Provide the (X, Y) coordinate of the cell's center where the given text is located.  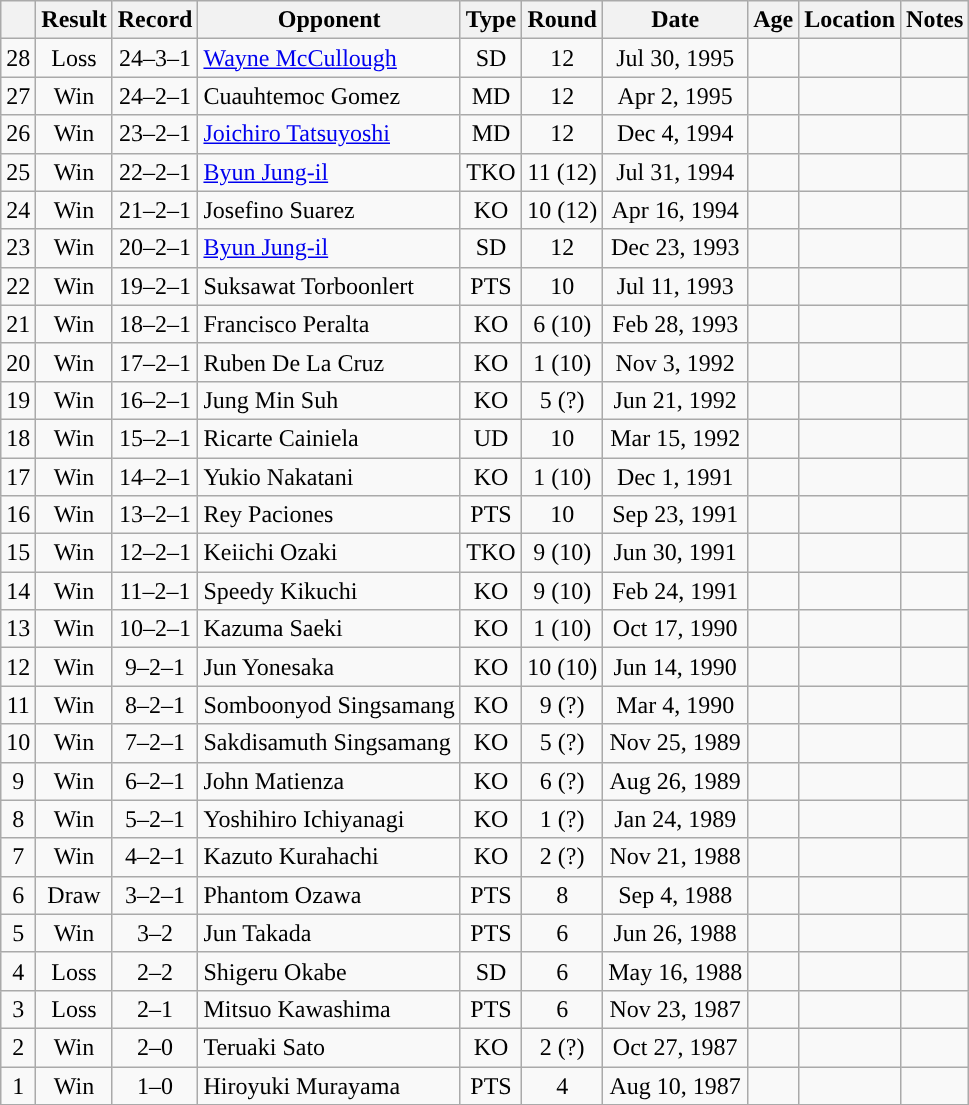
Feb 28, 1993 (676, 324)
14 (18, 591)
Hiroyuki Murayama (329, 1085)
Ruben De La Cruz (329, 362)
Opponent (329, 20)
6 (10) (562, 324)
9 (?) (562, 705)
Type (490, 20)
Aug 26, 1989 (676, 781)
Sep 23, 1991 (676, 515)
6 (?) (562, 781)
23 (18, 248)
Kazuma Saeki (329, 629)
3–2–1 (155, 895)
Nov 23, 1987 (676, 1009)
24 (18, 210)
Jun 21, 1992 (676, 400)
Feb 24, 1991 (676, 591)
11 (12) (562, 172)
Dec 23, 1993 (676, 248)
Jung Min Suh (329, 400)
17–2–1 (155, 362)
Mar 15, 1992 (676, 438)
Jun 30, 1991 (676, 553)
John Matienza (329, 781)
Oct 17, 1990 (676, 629)
9 (18, 781)
28 (18, 58)
21 (18, 324)
Jul 11, 1993 (676, 286)
11 (18, 705)
Record (155, 20)
19 (18, 400)
3–2 (155, 933)
Josefino Suarez (329, 210)
Dec 4, 1994 (676, 134)
UD (490, 438)
Suksawat Torboonlert (329, 286)
Jun Yonesaka (329, 667)
25 (18, 172)
26 (18, 134)
16–2–1 (155, 400)
Result (74, 20)
Francisco Peralta (329, 324)
20 (18, 362)
20–2–1 (155, 248)
Kazuto Kurahachi (329, 857)
Dec 1, 1991 (676, 477)
Notes (935, 20)
7–2–1 (155, 743)
Jul 31, 1994 (676, 172)
24–2–1 (155, 96)
May 16, 1988 (676, 971)
Sep 4, 1988 (676, 895)
24–3–1 (155, 58)
2–1 (155, 1009)
Round (562, 20)
22–2–1 (155, 172)
3 (18, 1009)
Keiichi Ozaki (329, 553)
Date (676, 20)
6–2–1 (155, 781)
13–2–1 (155, 515)
Yukio Nakatani (329, 477)
Apr 16, 1994 (676, 210)
16 (18, 515)
Jan 24, 1989 (676, 819)
Rey Paciones (329, 515)
2–0 (155, 1047)
Draw (74, 895)
15 (18, 553)
10 (10) (562, 667)
Jun 14, 1990 (676, 667)
Joichiro Tatsuyoshi (329, 134)
17 (18, 477)
23–2–1 (155, 134)
10 (12) (562, 210)
1 (?) (562, 819)
Somboonyod Singsamang (329, 705)
19–2–1 (155, 286)
5–2–1 (155, 819)
Speedy Kikuchi (329, 591)
7 (18, 857)
Cuauhtemoc Gomez (329, 96)
13 (18, 629)
Age (774, 20)
11–2–1 (155, 591)
18 (18, 438)
Phantom Ozawa (329, 895)
Jun 26, 1988 (676, 933)
Wayne McCullough (329, 58)
Nov 3, 1992 (676, 362)
27 (18, 96)
Teruaki Sato (329, 1047)
Oct 27, 1987 (676, 1047)
Jul 30, 1995 (676, 58)
2 (18, 1047)
2–2 (155, 971)
14–2–1 (155, 477)
1–0 (155, 1085)
Apr 2, 1995 (676, 96)
9–2–1 (155, 667)
Yoshihiro Ichiyanagi (329, 819)
Shigeru Okabe (329, 971)
4–2–1 (155, 857)
Ricarte Cainiela (329, 438)
18–2–1 (155, 324)
Jun Takada (329, 933)
1 (18, 1085)
5 (18, 933)
12–2–1 (155, 553)
Location (850, 20)
Mar 4, 1990 (676, 705)
8–2–1 (155, 705)
15–2–1 (155, 438)
21–2–1 (155, 210)
Nov 25, 1989 (676, 743)
22 (18, 286)
Sakdisamuth Singsamang (329, 743)
Nov 21, 1988 (676, 857)
10–2–1 (155, 629)
Aug 10, 1987 (676, 1085)
Mitsuo Kawashima (329, 1009)
